Determine the (X, Y) coordinate at the center of the cell enclosing the given text.  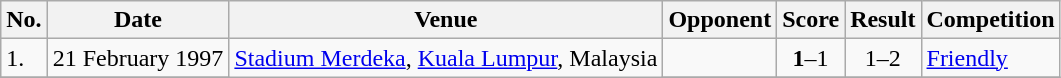
No. (24, 20)
Score (811, 20)
Result (883, 20)
1. (24, 58)
21 February 1997 (138, 58)
Competition (990, 20)
1–2 (883, 58)
Opponent (720, 20)
Stadium Merdeka, Kuala Lumpur, Malaysia (446, 58)
1–1 (811, 58)
Venue (446, 20)
Date (138, 20)
Friendly (990, 58)
